Return the (x, y) coordinate for the center point of the cell that contains the specified text.  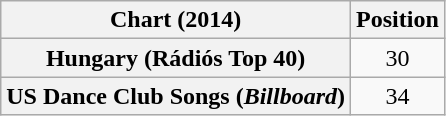
Chart (2014) (176, 20)
Hungary (Rádiós Top 40) (176, 58)
Position (398, 20)
30 (398, 58)
US Dance Club Songs (Billboard) (176, 96)
34 (398, 96)
